Determine the [x, y] coordinate at the center of the cell enclosing the given text.  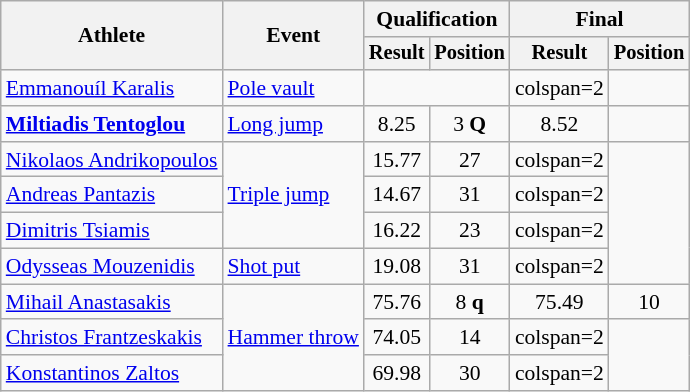
Odysseas Mouzenidis [112, 267]
Final [600, 19]
8 q [469, 302]
3 Q [469, 124]
Konstantinos Zaltos [112, 373]
Hammer throw [294, 338]
10 [649, 302]
Dimitris Tsiamis [112, 231]
15.77 [397, 160]
75.76 [397, 302]
69.98 [397, 373]
Event [294, 36]
Nikolaos Andrikopoulos [112, 160]
Pole vault [294, 88]
19.08 [397, 267]
Emmanouíl Karalis [112, 88]
30 [469, 373]
14 [469, 338]
27 [469, 160]
74.05 [397, 338]
75.49 [560, 302]
Mihail Anastasakis [112, 302]
14.67 [397, 195]
Triple jump [294, 196]
8.25 [397, 124]
8.52 [560, 124]
Athlete [112, 36]
16.22 [397, 231]
Andreas Pantazis [112, 195]
Christos Frantzeskakis [112, 338]
23 [469, 231]
Long jump [294, 124]
Shot put [294, 267]
Miltiadis Tentoglou [112, 124]
Qualification [437, 19]
